Find where the given text appears and provide that cell's center as (X, Y) coordinate. 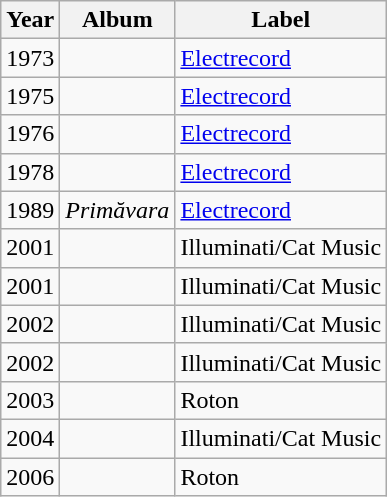
2003 (30, 400)
Primăvara (118, 210)
2006 (30, 477)
1976 (30, 134)
Label (281, 20)
1975 (30, 96)
1973 (30, 58)
2004 (30, 438)
1978 (30, 172)
Year (30, 20)
Album (118, 20)
1989 (30, 210)
